Find where the given text appears and provide that cell's center as (x, y) coordinate. 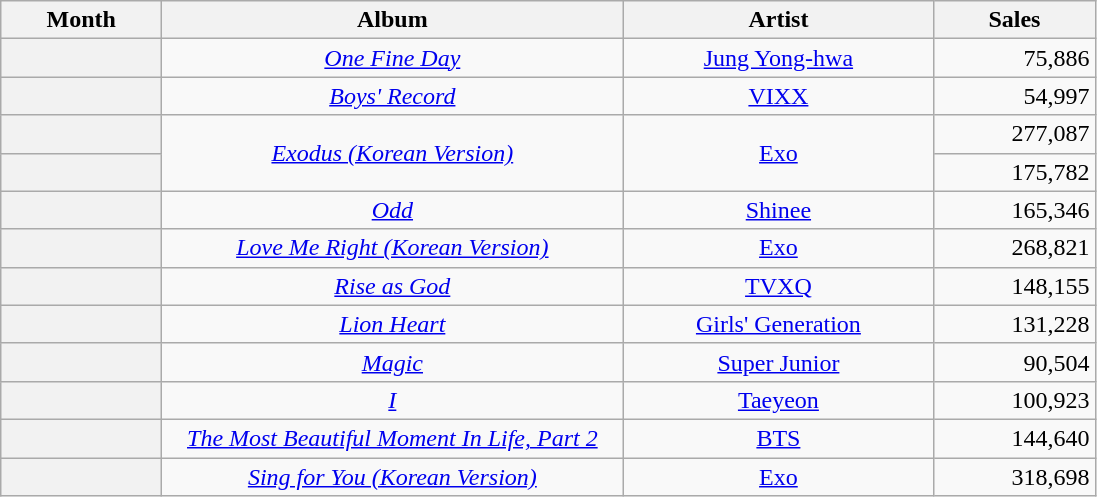
Sing for You (Korean Version) (392, 477)
Artist (778, 20)
318,698 (1014, 477)
Super Junior (778, 362)
The Most Beautiful Moment In Life, Part 2 (392, 438)
Taeyeon (778, 400)
Rise as God (392, 286)
TVXQ (778, 286)
268,821 (1014, 248)
131,228 (1014, 324)
175,782 (1014, 172)
Sales (1014, 20)
VIXX (778, 96)
Lion Heart (392, 324)
Boys' Record (392, 96)
165,346 (1014, 210)
Girls' Generation (778, 324)
Month (82, 20)
BTS (778, 438)
I (392, 400)
Shinee (778, 210)
54,997 (1014, 96)
Love Me Right (Korean Version) (392, 248)
Odd (392, 210)
144,640 (1014, 438)
75,886 (1014, 58)
100,923 (1014, 400)
90,504 (1014, 362)
Magic (392, 362)
Album (392, 20)
Jung Yong-hwa (778, 58)
148,155 (1014, 286)
277,087 (1014, 134)
Exodus (Korean Version) (392, 153)
One Fine Day (392, 58)
